Return the (x, y) coordinate for the center point of the cell that contains the specified text.  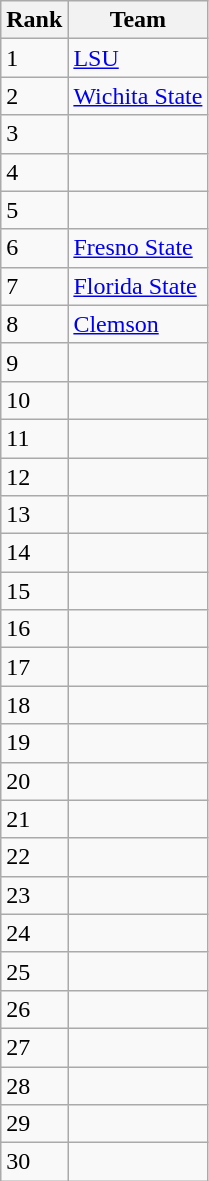
LSU (138, 58)
27 (34, 1047)
3 (34, 134)
Florida State (138, 286)
10 (34, 400)
11 (34, 438)
13 (34, 515)
25 (34, 971)
28 (34, 1085)
4 (34, 172)
22 (34, 857)
18 (34, 705)
Fresno State (138, 248)
Clemson (138, 324)
24 (34, 933)
23 (34, 895)
15 (34, 591)
12 (34, 477)
1 (34, 58)
29 (34, 1124)
30 (34, 1162)
14 (34, 553)
26 (34, 1009)
19 (34, 743)
17 (34, 667)
9 (34, 362)
21 (34, 819)
7 (34, 286)
16 (34, 629)
8 (34, 324)
6 (34, 248)
20 (34, 781)
Team (138, 20)
2 (34, 96)
Rank (34, 20)
Wichita State (138, 96)
5 (34, 210)
